Search for the cell housing the specified text and yield its (x, y) center coordinate. 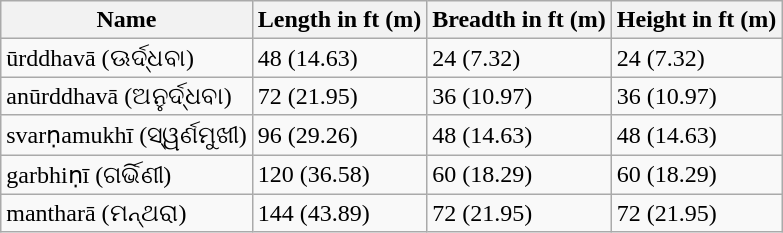
Length in ft (m) (339, 20)
anūrddhavā (ଅନୁର୍ଦ୍ଧବା) (127, 96)
garbhiṇī (ଗର୍ଭିଣୀ) (127, 174)
mantharā (ମନ୍ଥରା) (127, 213)
96 (29.26) (339, 135)
144 (43.89) (339, 213)
120 (36.58) (339, 174)
Name (127, 20)
Breadth in ft (m) (520, 20)
Height in ft (m) (696, 20)
ūrddhavā (ଊର୍ଦ୍ଧବା) (127, 58)
svarṇamukhī (ସ୍ୱର୍ଣମୁଖୀ) (127, 135)
